Identify which cell holds the provided text, then report its [x, y] central coordinate. 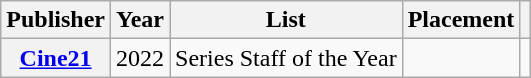
Cine21 [56, 58]
Placement [461, 20]
Year [140, 20]
Publisher [56, 20]
List [286, 20]
2022 [140, 58]
Series Staff of the Year [286, 58]
